Return (X, Y) of the center of cell containing provided text 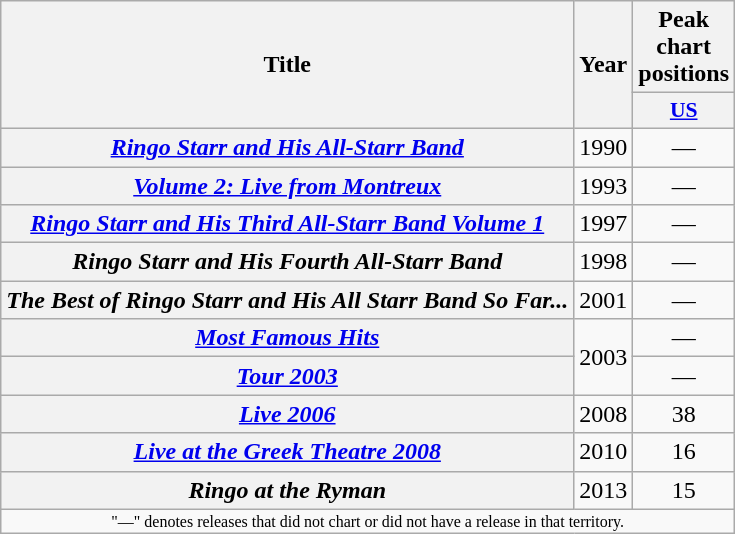
1993 (604, 185)
Volume 2: Live from Montreux (288, 185)
1997 (604, 224)
2003 (604, 357)
"—" denotes releases that did not chart or did not have a release in that territory. (368, 521)
Peak chart positions (684, 47)
2008 (604, 414)
Live at the Greek Theatre 2008 (288, 452)
Ringo Starr and His All-Starr Band (288, 147)
16 (684, 452)
The Best of Ringo Starr and His All Starr Band So Far... (288, 300)
Ringo Starr and His Fourth All-Starr Band (288, 262)
US (684, 111)
2001 (604, 300)
38 (684, 414)
1990 (604, 147)
2013 (604, 490)
1998 (604, 262)
Most Famous Hits (288, 338)
2010 (604, 452)
Ringo at the Ryman (288, 490)
Live 2006 (288, 414)
15 (684, 490)
Title (288, 65)
Tour 2003 (288, 376)
Ringo Starr and His Third All-Starr Band Volume 1 (288, 224)
Year (604, 65)
